Return the (x, y) coordinate for the center point of the cell that contains the specified text.  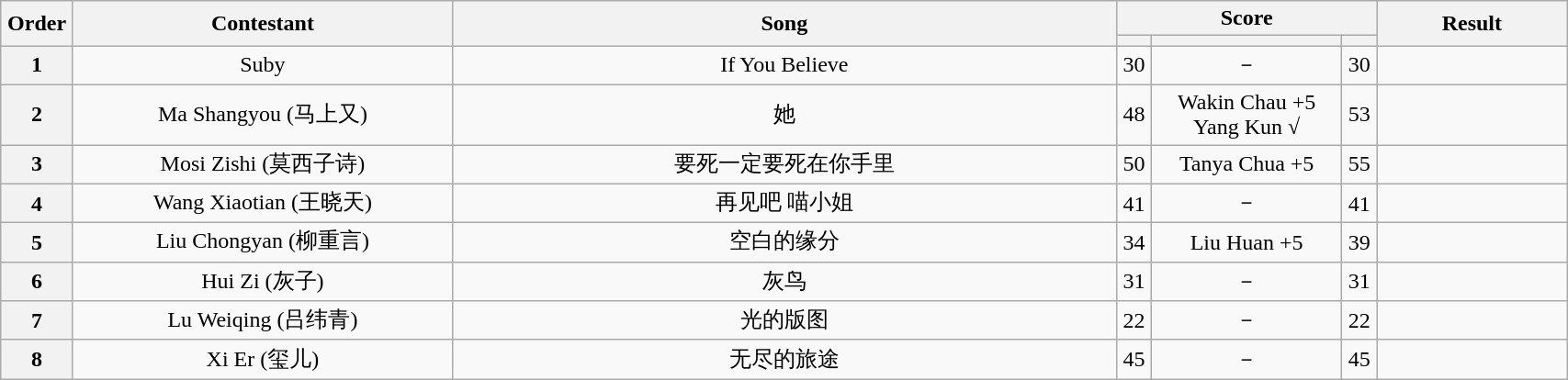
1 (37, 66)
Contestant (263, 24)
无尽的旅途 (784, 360)
Wang Xiaotian (王晓天) (263, 204)
If You Believe (784, 66)
Liu Huan +5 (1247, 242)
Suby (263, 66)
Song (784, 24)
Hui Zi (灰子) (263, 281)
灰鸟 (784, 281)
39 (1359, 242)
53 (1359, 114)
她 (784, 114)
3 (37, 165)
5 (37, 242)
50 (1134, 165)
Xi Er (玺儿) (263, 360)
6 (37, 281)
Order (37, 24)
光的版图 (784, 321)
Ma Shangyou (马上又) (263, 114)
Lu Weiqing (吕纬青) (263, 321)
34 (1134, 242)
Mosi Zishi (莫西子诗) (263, 165)
7 (37, 321)
2 (37, 114)
Tanya Chua +5 (1247, 165)
要死一定要死在你手里 (784, 165)
Liu Chongyan (柳重言) (263, 242)
再见吧 喵小姐 (784, 204)
Wakin Chau +5Yang Kun √ (1247, 114)
48 (1134, 114)
Result (1472, 24)
4 (37, 204)
55 (1359, 165)
8 (37, 360)
空白的缘分 (784, 242)
Score (1247, 18)
